Pinpoint the cell where the given text exists, returning its [x, y] midpoint coordinate. 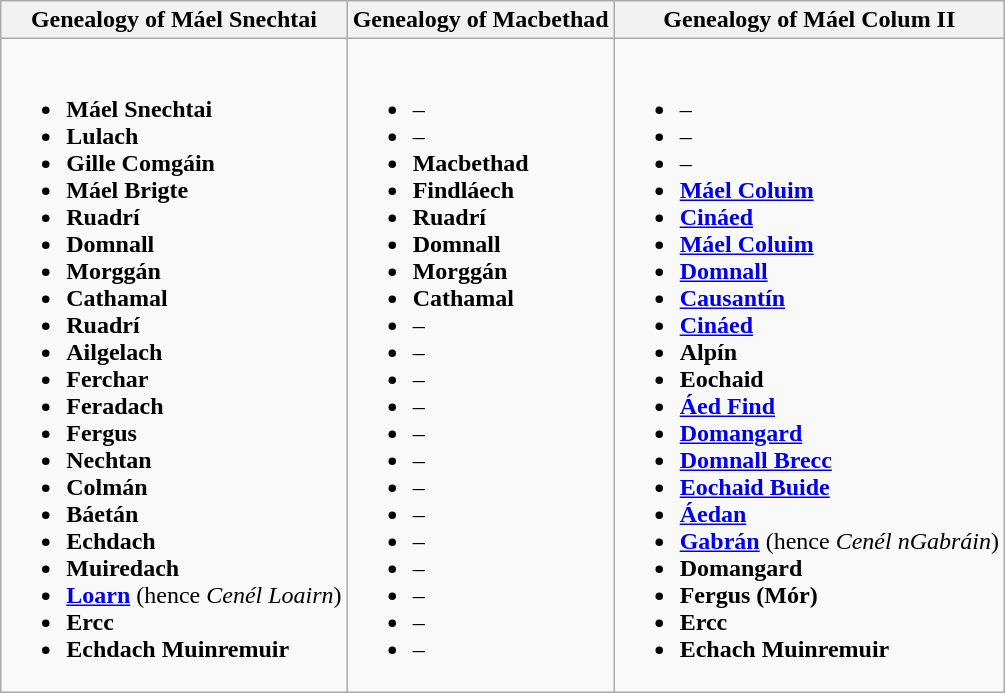
Genealogy of Macbethad [480, 20]
Genealogy of Máel Snechtai [174, 20]
Genealogy of Máel Colum II [809, 20]
––MacbethadFindláechRuadríDomnallMorggánCathamal––––––––––––– [480, 366]
